Pinpoint the cell where the given text exists, returning its [X, Y] midpoint coordinate. 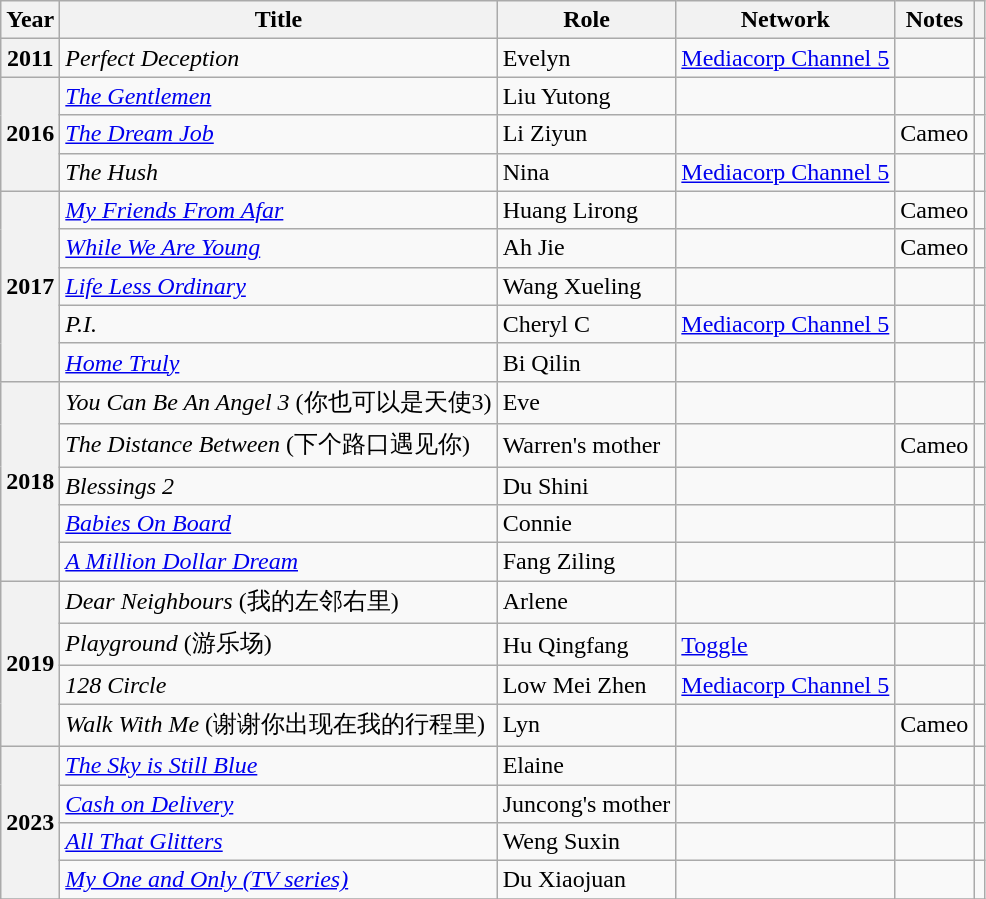
Bi Qilin [586, 362]
2023 [30, 822]
2016 [30, 134]
A Million Dollar Dream [278, 562]
The Dream Job [278, 134]
Low Mei Zhen [586, 685]
Li Ziyun [586, 134]
The Hush [278, 172]
Playground (游乐场) [278, 644]
Toggle [786, 644]
Perfect Deception [278, 58]
Ah Jie [586, 248]
Babies On Board [278, 524]
Arlene [586, 602]
My One and Only (TV series) [278, 880]
2011 [30, 58]
Lyn [586, 726]
The Sky is Still Blue [278, 765]
Weng Suxin [586, 842]
2018 [30, 480]
P.I. [278, 324]
Nina [586, 172]
While We Are Young [278, 248]
Wang Xueling [586, 286]
All That Glitters [278, 842]
Du Xiaojuan [586, 880]
Year [30, 20]
Walk With Me (谢谢你出现在我的行程里) [278, 726]
Eve [586, 402]
Huang Lirong [586, 210]
2017 [30, 286]
Role [586, 20]
The Distance Between (下个路口遇见你) [278, 446]
Hu Qingfang [586, 644]
Evelyn [586, 58]
2019 [30, 664]
Home Truly [278, 362]
Elaine [586, 765]
Cheryl C [586, 324]
128 Circle [278, 685]
Cash on Delivery [278, 803]
Juncong's mother [586, 803]
Fang Ziling [586, 562]
Dear Neighbours (我的左邻右里) [278, 602]
Life Less Ordinary [278, 286]
Warren's mother [586, 446]
Du Shini [586, 485]
Liu Yutong [586, 96]
My Friends From Afar [278, 210]
Title [278, 20]
You Can Be An Angel 3 (你也可以是天使3) [278, 402]
Connie [586, 524]
Notes [934, 20]
Blessings 2 [278, 485]
The Gentlemen [278, 96]
Network [786, 20]
